Find where the given text appears and provide that cell's center as [x, y] coordinate. 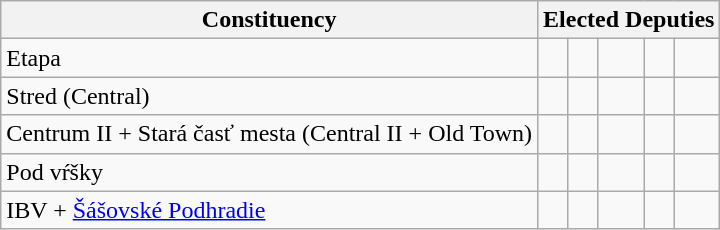
IBV + Šášovské Podhradie [270, 210]
Pod vŕšky [270, 172]
Constituency [270, 20]
Stred (Central) [270, 96]
Elected Deputies [629, 20]
Etapa [270, 58]
Centrum II + Stará časť mesta (Central II + Old Town) [270, 134]
